Find where the given text appears and provide that cell's center as (x, y) coordinate. 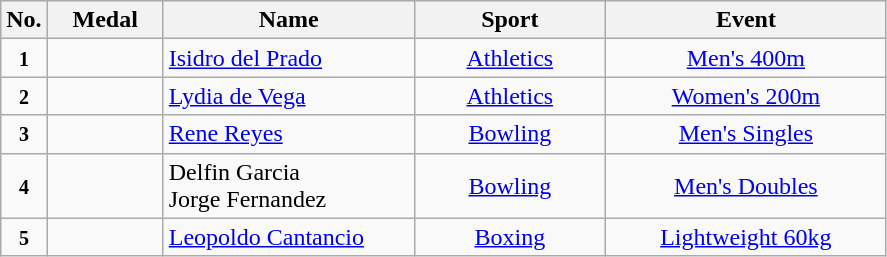
Men's Singles (746, 134)
Men's Doubles (746, 186)
2 (24, 96)
Medal (105, 20)
Boxing (510, 237)
Women's 200m (746, 96)
Event (746, 20)
No. (24, 20)
3 (24, 134)
4 (24, 186)
Men's 400m (746, 58)
Sport (510, 20)
Lydia de Vega (288, 96)
Lightweight 60kg (746, 237)
1 (24, 58)
5 (24, 237)
Delfin GarciaJorge Fernandez (288, 186)
Rene Reyes (288, 134)
Name (288, 20)
Isidro del Prado (288, 58)
Leopoldo Cantancio (288, 237)
